Return the [X, Y] coordinate for the center point of the cell that contains the specified text.  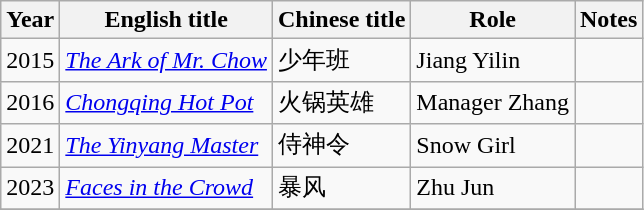
Zhu Jun [493, 188]
The Yinyang Master [166, 146]
Jiang Yilin [493, 60]
Snow Girl [493, 146]
The Ark of Mr. Chow [166, 60]
Chongqing Hot Pot [166, 102]
少年班 [341, 60]
Faces in the Crowd [166, 188]
2023 [30, 188]
2015 [30, 60]
2021 [30, 146]
Role [493, 20]
火锅英雄 [341, 102]
Manager Zhang [493, 102]
Chinese title [341, 20]
Notes [608, 20]
Year [30, 20]
English title [166, 20]
侍神令 [341, 146]
暴风 [341, 188]
2016 [30, 102]
